Find where the given text appears and provide that cell's center as (X, Y) coordinate. 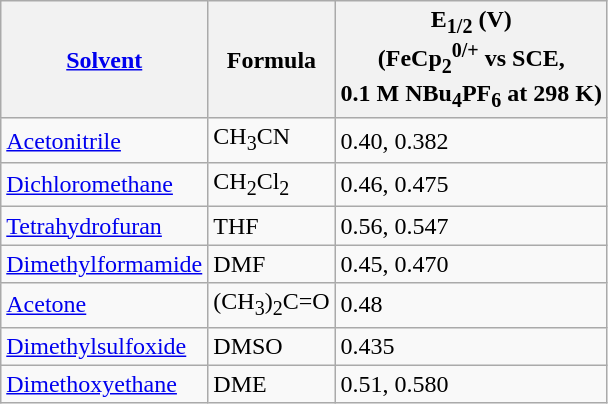
0.435 (471, 346)
E1/2 (V)(FeCp20/+ vs SCE, 0.1 M NBu4PF6 at 298 K) (471, 60)
Tetrahydrofuran (104, 226)
DMF (272, 264)
0.46, 0.475 (471, 184)
DMSO (272, 346)
Acetonitrile (104, 140)
0.40, 0.382 (471, 140)
Solvent (104, 60)
0.51, 0.580 (471, 384)
DME (272, 384)
CH3CN (272, 140)
0.48 (471, 305)
Formula (272, 60)
0.56, 0.547 (471, 226)
Dichloromethane (104, 184)
THF (272, 226)
Dimethylformamide (104, 264)
Dimethylsulfoxide (104, 346)
Dimethoxyethane (104, 384)
CH2Cl2 (272, 184)
Acetone (104, 305)
(CH3)2C=O (272, 305)
0.45, 0.470 (471, 264)
